Extract the [X, Y] coordinate from the center of the cell holding the provided text.  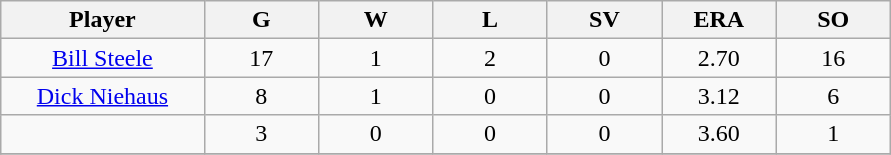
6 [833, 96]
L [490, 20]
3.60 [719, 134]
2.70 [719, 58]
SO [833, 20]
16 [833, 58]
3 [261, 134]
2 [490, 58]
8 [261, 96]
SV [604, 20]
W [375, 20]
Player [102, 20]
ERA [719, 20]
G [261, 20]
Dick Niehaus [102, 96]
17 [261, 58]
3.12 [719, 96]
Bill Steele [102, 58]
